Output the [x, y] coordinate of the center of the cell containing the given text.  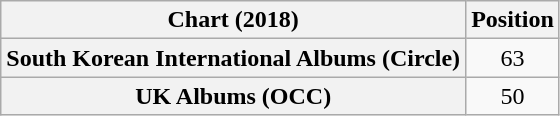
63 [513, 58]
50 [513, 96]
UK Albums (OCC) [234, 96]
Chart (2018) [234, 20]
Position [513, 20]
South Korean International Albums (Circle) [234, 58]
